Output the (X, Y) coordinate of the center of the cell containing the given text.  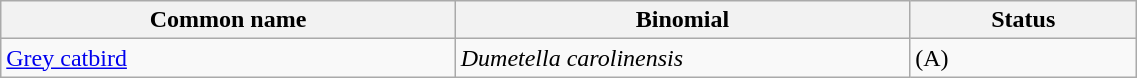
Binomial (682, 20)
Common name (228, 20)
Grey catbird (228, 58)
(A) (1024, 58)
Dumetella carolinensis (682, 58)
Status (1024, 20)
